Capture the cell that displays the provided text and extract its (x, y) central coordinate. 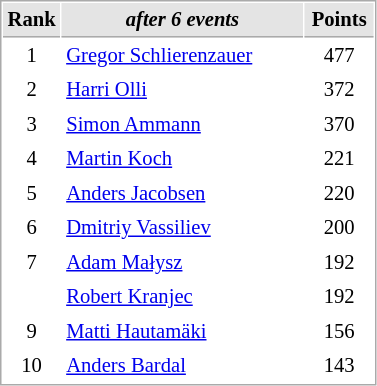
9 (32, 332)
372 (340, 90)
221 (340, 158)
3 (32, 124)
156 (340, 332)
Anders Bardal (183, 366)
Anders Jacobsen (183, 194)
Harri Olli (183, 90)
1 (32, 56)
6 (32, 228)
200 (340, 228)
2 (32, 90)
4 (32, 158)
Robert Kranjec (183, 296)
Matti Hautamäki (183, 332)
Gregor Schlierenzauer (183, 56)
Rank (32, 20)
143 (340, 366)
Adam Małysz (183, 262)
477 (340, 56)
220 (340, 194)
Martin Koch (183, 158)
10 (32, 366)
370 (340, 124)
Simon Ammann (183, 124)
7 (32, 262)
Points (340, 20)
after 6 events (183, 20)
5 (32, 194)
Dmitriy Vassiliev (183, 228)
